From the cell containing the given text, extract its center point as (x, y) coordinate. 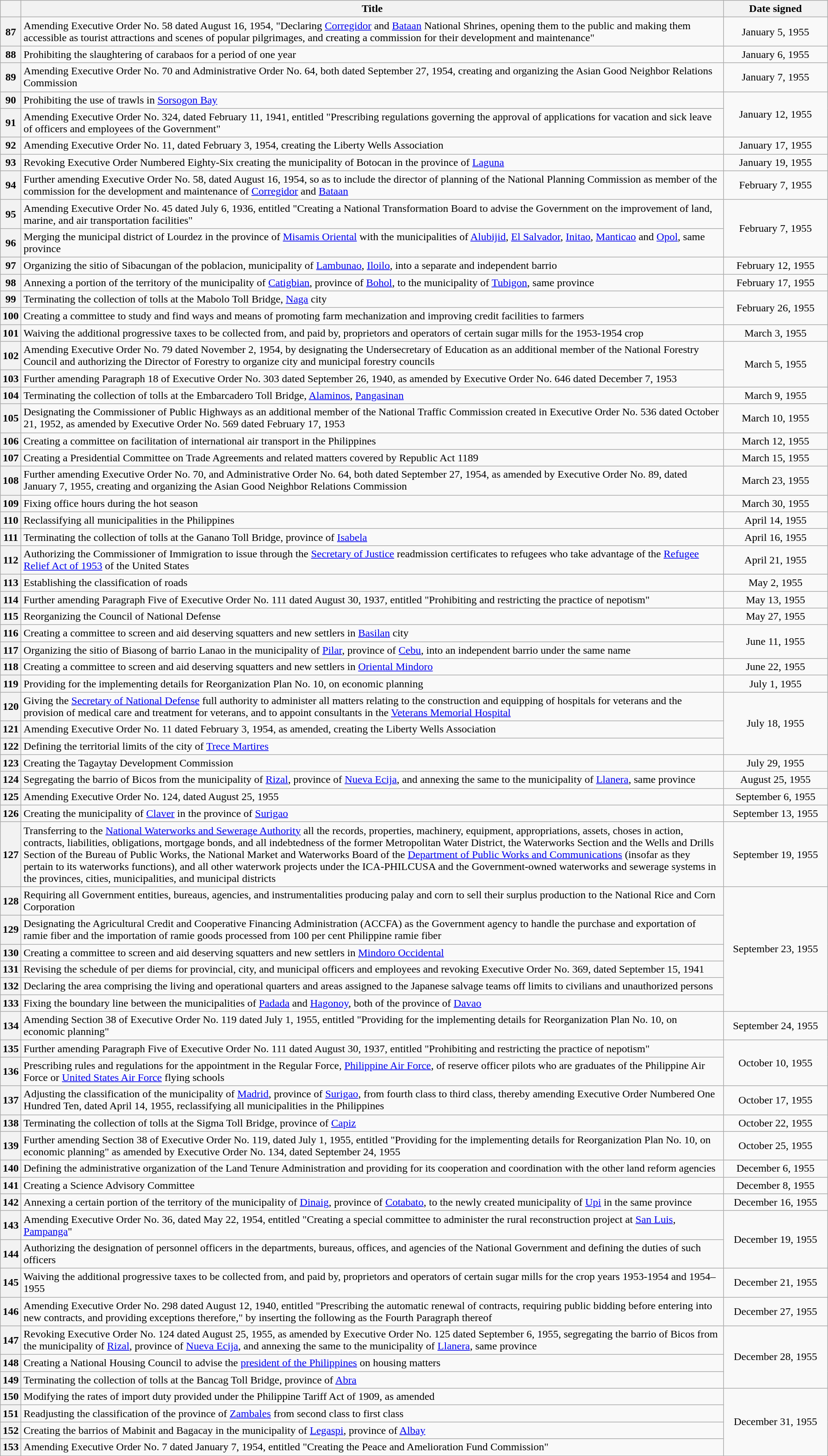
126 (11, 813)
Establishing the classification of roads (372, 582)
139 (11, 1146)
Reclassifying all municipalities in the Philippines (372, 520)
December 21, 1955 (775, 1283)
87 (11, 32)
Organizing the sitio of Sibacungan of the poblacion, municipality of Lambunao, Iloilo, into a separate and independent barrio (372, 265)
Terminating the collection of tolls at the Sigma Toll Bridge, province of Capiz (372, 1123)
Creating a National Housing Council to advise the president of the Philippines on housing matters (372, 1363)
98 (11, 283)
114 (11, 599)
Amending Executive Order No. 11 dated February 3, 1954, as amended, creating the Liberty Wells Association (372, 729)
July 29, 1955 (775, 763)
94 (11, 185)
Title (372, 9)
132 (11, 986)
March 23, 1955 (775, 480)
December 6, 1955 (775, 1169)
148 (11, 1363)
130 (11, 952)
97 (11, 265)
129 (11, 930)
104 (11, 395)
Terminating the collection of tolls at the Ganano Toll Bridge, province of Isabela (372, 537)
108 (11, 480)
100 (11, 316)
Organizing the sitio of Biasong of barrio Lanao in the municipality of Pilar, province of Cebu, into an independent barrio under the same name (372, 650)
Creating the municipality of Claver in the province of Surigao (372, 813)
91 (11, 123)
July 1, 1955 (775, 684)
January 19, 1955 (775, 162)
January 5, 1955 (775, 32)
March 9, 1955 (775, 395)
July 18, 1955 (775, 724)
99 (11, 299)
Revoking Executive Order Numbered Eighty-Six creating the municipality of Botocan in the province of Laguna (372, 162)
109 (11, 503)
October 25, 1955 (775, 1146)
April 21, 1955 (775, 560)
February 17, 1955 (775, 283)
92 (11, 146)
Terminating the collection of tolls at the Embarcadero Toll Bridge, Alaminos, Pangasinan (372, 395)
142 (11, 1202)
96 (11, 242)
Amending Executive Order No. 7 dated January 7, 1954, entitled "Creating the Peace and Amelioration Fund Commission" (372, 1447)
March 10, 1955 (775, 418)
124 (11, 780)
93 (11, 162)
128 (11, 900)
Further amending Paragraph 18 of Executive Order No. 303 dated September 26, 1940, as amended by Executive Order No. 646 dated December 7, 1953 (372, 379)
134 (11, 1026)
119 (11, 684)
150 (11, 1397)
Providing for the implementing details for Reorganization Plan No. 10, on economic planning (372, 684)
January 6, 1955 (775, 54)
102 (11, 356)
Prohibiting the slaughtering of carabaos for a period of one year (372, 54)
141 (11, 1185)
Fixing office hours during the hot season (372, 503)
135 (11, 1049)
January 7, 1955 (775, 77)
Creating a committee on facilitation of international air transport in the Philippines (372, 441)
Terminating the collection of tolls at the Mabolo Toll Bridge, Naga city (372, 299)
October 22, 1955 (775, 1123)
Terminating the collection of tolls at the Bancag Toll Bridge, province of Abra (372, 1380)
December 31, 1955 (775, 1422)
May 2, 1955 (775, 582)
146 (11, 1311)
89 (11, 77)
October 10, 1955 (775, 1063)
Date signed (775, 9)
March 12, 1955 (775, 441)
Creating a Science Advisory Committee (372, 1185)
May 27, 1955 (775, 617)
133 (11, 1003)
December 16, 1955 (775, 1202)
Amending Executive Order No. 124, dated August 25, 1955 (372, 797)
Creating a committee to screen and aid deserving squatters and new settlers in Basilan city (372, 633)
March 3, 1955 (775, 333)
136 (11, 1071)
December 8, 1955 (775, 1185)
December 19, 1955 (775, 1239)
Annexing a portion of the territory of the municipality of Catigbian, province of Bohol, to the municipality of Tubigon, same province (372, 283)
127 (11, 854)
Readjusting the classification of the province of Zambales from second class to first class (372, 1414)
April 14, 1955 (775, 520)
121 (11, 729)
August 25, 1955 (775, 780)
December 28, 1955 (775, 1357)
January 12, 1955 (775, 114)
117 (11, 650)
May 13, 1955 (775, 599)
Creating a committee to study and find ways and means of promoting farm mechanization and improving credit facilities to farmers (372, 316)
152 (11, 1430)
145 (11, 1283)
January 17, 1955 (775, 146)
149 (11, 1380)
March 5, 1955 (775, 364)
March 30, 1955 (775, 503)
131 (11, 969)
Modifying the rates of import duty provided under the Philippine Tariff Act of 1909, as amended (372, 1397)
February 26, 1955 (775, 308)
September 19, 1955 (775, 854)
March 15, 1955 (775, 458)
Reorganizing the Council of National Defense (372, 617)
September 13, 1955 (775, 813)
Prohibiting the use of trawls in Sorsogon Bay (372, 100)
Fixing the boundary line between the municipalities of Padada and Hagonoy, both of the province of Davao (372, 1003)
Creating the barrios of Mabinit and Bagacay in the municipality of Legaspi, province of Albay (372, 1430)
Amending Executive Order No. 11, dated February 3, 1954, creating the Liberty Wells Association (372, 146)
138 (11, 1123)
June 22, 1955 (775, 667)
125 (11, 797)
115 (11, 617)
88 (11, 54)
110 (11, 520)
Waiving the additional progressive taxes to be collected from, and paid by, proprietors and operators of certain sugar mills for the 1953-1954 crop (372, 333)
118 (11, 667)
105 (11, 418)
106 (11, 441)
120 (11, 707)
143 (11, 1225)
September 23, 1955 (775, 949)
February 12, 1955 (775, 265)
123 (11, 763)
103 (11, 379)
140 (11, 1169)
September 6, 1955 (775, 797)
107 (11, 458)
95 (11, 214)
June 11, 1955 (775, 642)
Creating the Tagaytay Development Commission (372, 763)
September 24, 1955 (775, 1026)
Creating a committee to screen and aid deserving squatters and new settlers in Oriental Mindoro (372, 667)
144 (11, 1253)
Defining the territorial limits of the city of Trece Martires (372, 746)
Creating a Presidential Committee on Trade Agreements and related matters covered by Republic Act 1189 (372, 458)
112 (11, 560)
111 (11, 537)
153 (11, 1447)
101 (11, 333)
October 17, 1955 (775, 1100)
Creating a committee to screen and aid deserving squatters and new settlers in Mindoro Occidental (372, 952)
December 27, 1955 (775, 1311)
90 (11, 100)
113 (11, 582)
116 (11, 633)
151 (11, 1414)
122 (11, 746)
April 16, 1955 (775, 537)
147 (11, 1340)
137 (11, 1100)
